Find where the given text appears and provide that cell's center as [x, y] coordinate. 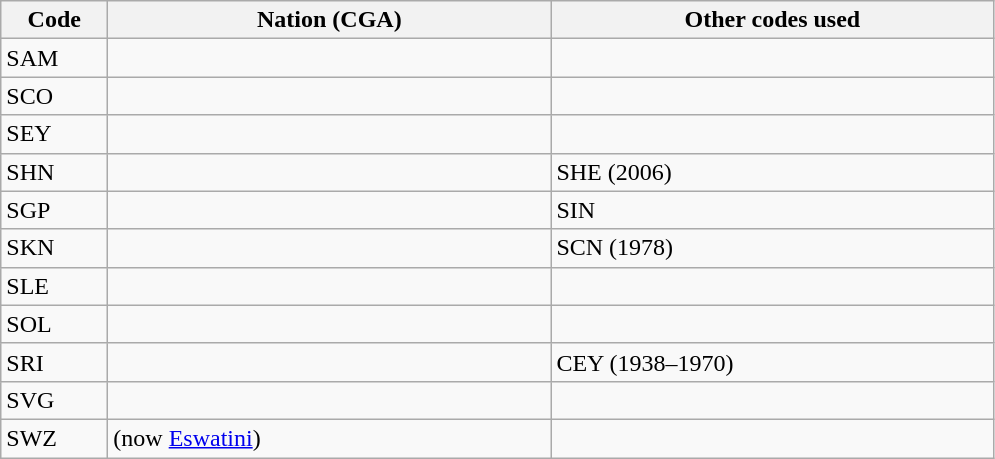
SCN (1978) [772, 248]
SLE [54, 286]
Nation (CGA) [330, 20]
SWZ [54, 438]
SAM [54, 58]
Other codes used [772, 20]
CEY (1938–1970) [772, 362]
SOL [54, 324]
SHN [54, 172]
SIN [772, 210]
SVG [54, 400]
Code [54, 20]
SRI [54, 362]
SKN [54, 248]
SGP [54, 210]
(now Eswatini) [330, 438]
SHE (2006) [772, 172]
SCO [54, 96]
SEY [54, 134]
